Return the (X, Y) coordinate for the center point of the cell that contains the specified text.  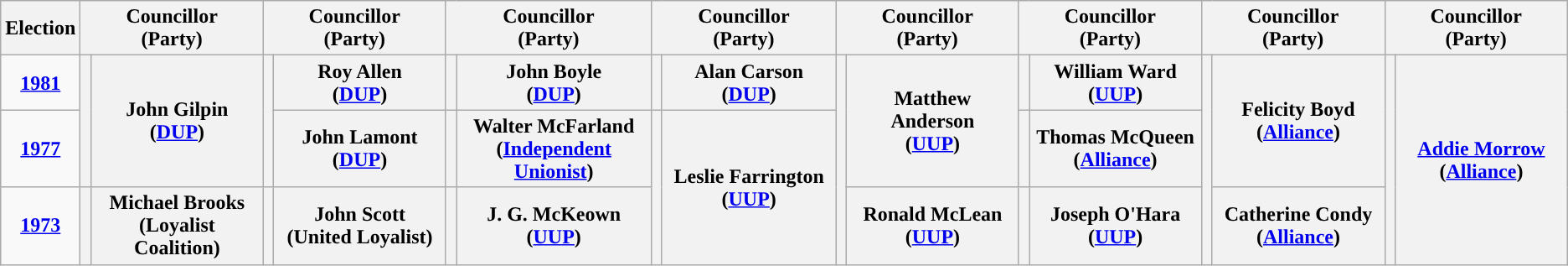
Matthew Anderson (UUP) (933, 121)
Thomas McQueen (Alliance) (1116, 149)
Ronald McLean (UUP) (933, 226)
Catherine Condy (Alliance) (1298, 226)
John Gilpin (DUP) (177, 121)
William Ward (UUP) (1116, 82)
Leslie Farrington (UUP) (749, 187)
Roy Allen (DUP) (360, 82)
1973 (40, 226)
Addie Morrow (Alliance) (1482, 159)
John Scott (United Loyalist) (360, 226)
Michael Brooks (Loyalist Coalition) (177, 226)
John Lamont (DUP) (360, 149)
J. G. McKeown (UUP) (554, 226)
John Boyle (DUP) (554, 82)
Alan Carson (DUP) (749, 82)
1981 (40, 82)
Felicity Boyd (Alliance) (1298, 121)
Election (40, 29)
Joseph O'Hara (UUP) (1116, 226)
1977 (40, 149)
Walter McFarland (Independent Unionist) (554, 149)
